Capture the cell that displays the provided text and extract its [X, Y] central coordinate. 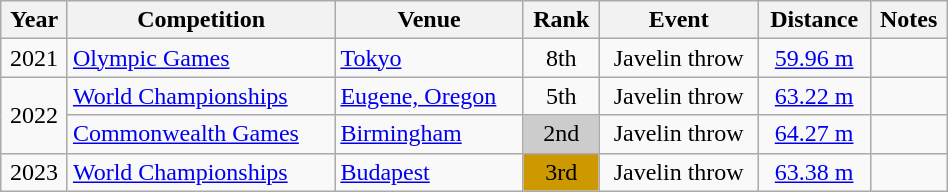
Distance [814, 20]
Eugene, Oregon [429, 96]
2023 [34, 172]
Notes [908, 20]
2nd [561, 134]
63.38 m [814, 172]
5th [561, 96]
Year [34, 20]
Birmingham [429, 134]
Olympic Games [200, 58]
Commonwealth Games [200, 134]
3rd [561, 172]
2022 [34, 115]
Event [678, 20]
Competition [200, 20]
63.22 m [814, 96]
59.96 m [814, 58]
Rank [561, 20]
2021 [34, 58]
Budapest [429, 172]
Venue [429, 20]
64.27 m [814, 134]
Tokyo [429, 58]
8th [561, 58]
